Return the [x, y] coordinate for the center point of the cell that contains the specified text.  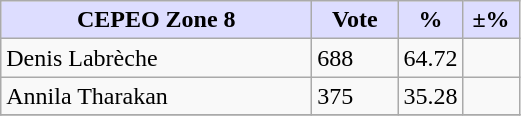
64.72 [430, 58]
375 [355, 96]
% [430, 20]
688 [355, 58]
±% [491, 20]
Denis Labrèche [156, 58]
CEPEO Zone 8 [156, 20]
Vote [355, 20]
35.28 [430, 96]
Annila Tharakan [156, 96]
